For the text-containing cell, return its midpoint in [x, y] coordinate format. 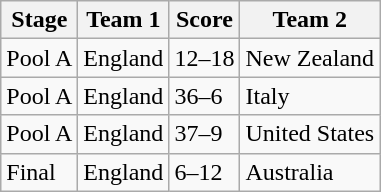
37–9 [204, 134]
12–18 [204, 58]
Team 2 [310, 20]
New Zealand [310, 58]
Team 1 [124, 20]
Score [204, 20]
Final [40, 172]
United States [310, 134]
36–6 [204, 96]
Australia [310, 172]
6–12 [204, 172]
Italy [310, 96]
Stage [40, 20]
